Locate the cell with the specified text and output its [x, y] center coordinate. 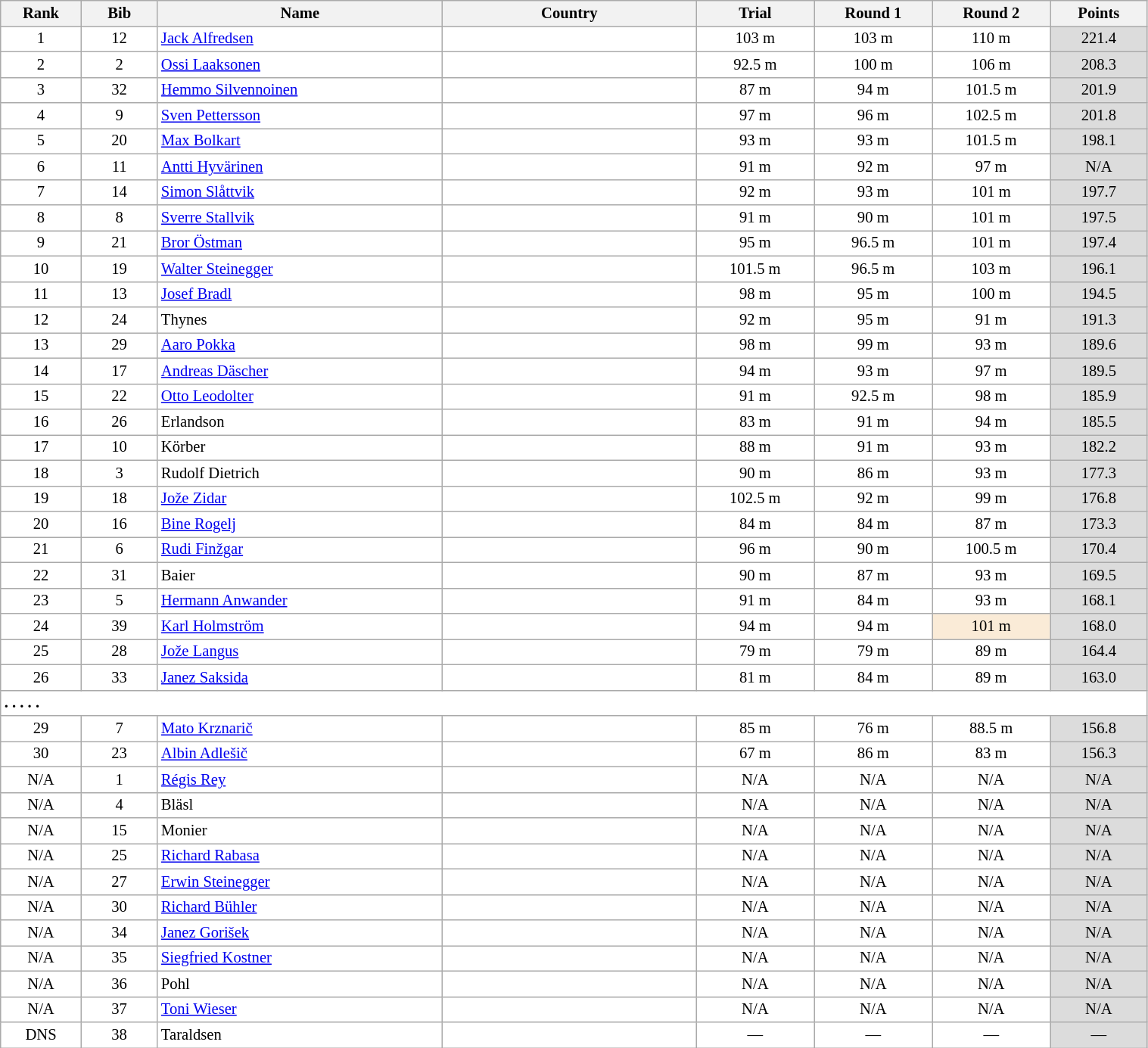
168.0 [1099, 626]
Aaro Pokka [300, 345]
Bror Östman [300, 243]
Albin Adlešič [300, 754]
88.5 m [991, 729]
173.3 [1099, 524]
67 m [755, 754]
110 m [991, 39]
Josef Bradl [300, 294]
Sverre Stallvik [300, 217]
Country [569, 13]
156.3 [1099, 754]
Max Bolkart [300, 141]
168.1 [1099, 601]
Sven Pettersson [300, 116]
Rudolf Dietrich [300, 473]
Erwin Steinegger [300, 882]
Siegfried Kostner [300, 958]
185.9 [1099, 396]
197.7 [1099, 192]
Janez Gorišek [300, 933]
Hermann Anwander [300, 601]
31 [120, 575]
39 [120, 626]
36 [120, 984]
100.5 m [991, 549]
106 m [991, 64]
Thynes [300, 320]
170.4 [1099, 549]
85 m [755, 729]
Trial [755, 13]
Monier [300, 830]
Jack Alfredsen [300, 39]
Pohl [300, 984]
Simon Slåttvik [300, 192]
164.4 [1099, 652]
34 [120, 933]
Name [300, 13]
Round 2 [991, 13]
197.5 [1099, 217]
DNS [41, 1034]
81 m [755, 677]
Mato Krznarič [300, 729]
Rudi Finžgar [300, 549]
169.5 [1099, 575]
Richard Bühler [300, 907]
176.8 [1099, 499]
Bine Rogelj [300, 524]
88 m [755, 447]
28 [120, 652]
194.5 [1099, 294]
Jože Langus [300, 652]
Karl Holmström [300, 626]
Antti Hyvärinen [300, 166]
163.0 [1099, 677]
201.9 [1099, 90]
Walter Steinegger [300, 269]
Régis Rey [300, 779]
Otto Leodolter [300, 396]
Erlandson [300, 421]
185.5 [1099, 421]
201.8 [1099, 116]
Round 1 [873, 13]
27 [120, 882]
197.4 [1099, 243]
221.4 [1099, 39]
Rank [41, 13]
208.3 [1099, 64]
35 [120, 958]
Körber [300, 447]
Jože Zidar [300, 499]
Taraldsen [300, 1034]
Points [1099, 13]
156.8 [1099, 729]
Richard Rabasa [300, 856]
Baier [300, 575]
Bib [120, 13]
196.1 [1099, 269]
32 [120, 90]
182.2 [1099, 447]
191.3 [1099, 320]
37 [120, 1009]
33 [120, 677]
Andreas Däscher [300, 371]
198.1 [1099, 141]
Hemmo Silvennoinen [300, 90]
177.3 [1099, 473]
Janez Saksida [300, 677]
. . . . . [574, 703]
189.6 [1099, 345]
Bläsl [300, 805]
38 [120, 1034]
Toni Wieser [300, 1009]
76 m [873, 729]
Ossi Laaksonen [300, 64]
189.5 [1099, 371]
